Provide the [X, Y] coordinate of the cell's center where the given text is located.  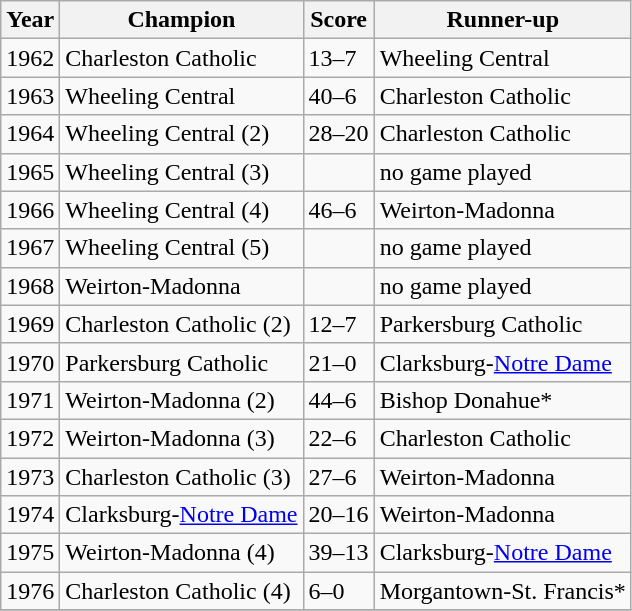
Wheeling Central (5) [182, 248]
1964 [30, 134]
12–7 [338, 324]
1974 [30, 515]
Weirton-Madonna (3) [182, 438]
21–0 [338, 362]
Charleston Catholic (2) [182, 324]
Score [338, 20]
13–7 [338, 58]
40–6 [338, 96]
1975 [30, 553]
1970 [30, 362]
44–6 [338, 400]
27–6 [338, 477]
Weirton-Madonna (4) [182, 553]
Weirton-Madonna (2) [182, 400]
22–6 [338, 438]
1966 [30, 210]
Year [30, 20]
1972 [30, 438]
Charleston Catholic (4) [182, 591]
1965 [30, 172]
Bishop Donahue* [502, 400]
1976 [30, 591]
Charleston Catholic (3) [182, 477]
28–20 [338, 134]
1962 [30, 58]
Wheeling Central (2) [182, 134]
1971 [30, 400]
Runner-up [502, 20]
1968 [30, 286]
Wheeling Central (4) [182, 210]
1967 [30, 248]
1963 [30, 96]
Morgantown-St. Francis* [502, 591]
39–13 [338, 553]
1973 [30, 477]
Champion [182, 20]
46–6 [338, 210]
1969 [30, 324]
Wheeling Central (3) [182, 172]
20–16 [338, 515]
6–0 [338, 591]
